Provide the (x, y) coordinate of the cell's center where the given text is located.  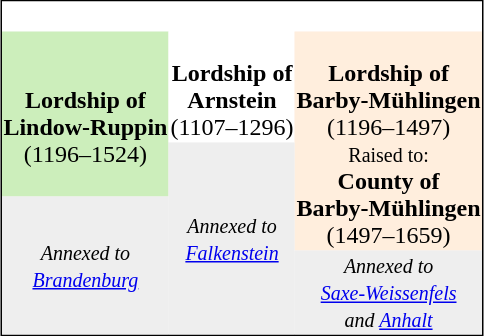
Annexed toFalkenstein (232, 238)
Annexed toBrandenburg (86, 265)
Lordship ofLindow-Ruppin(1196–1524) (86, 114)
Lordship ofBarby-Mühlingen(1196–1497)Raised to:County ofBarby-Mühlingen(1497–1659) (388, 142)
Annexed toSaxe-Weissenfelsand Anhalt (388, 292)
Lordship ofArnstein(1107–1296) (232, 88)
